From the cell containing the given text, extract its center point as [x, y] coordinate. 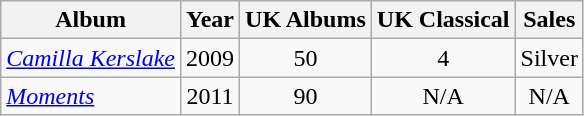
Silver [549, 58]
90 [306, 96]
4 [443, 58]
Album [91, 20]
2009 [210, 58]
50 [306, 58]
UK Classical [443, 20]
Sales [549, 20]
2011 [210, 96]
UK Albums [306, 20]
Year [210, 20]
Camilla Kerslake [91, 58]
Moments [91, 96]
